Detect which cell encompasses the target text, then output its [x, y] center coordinate. 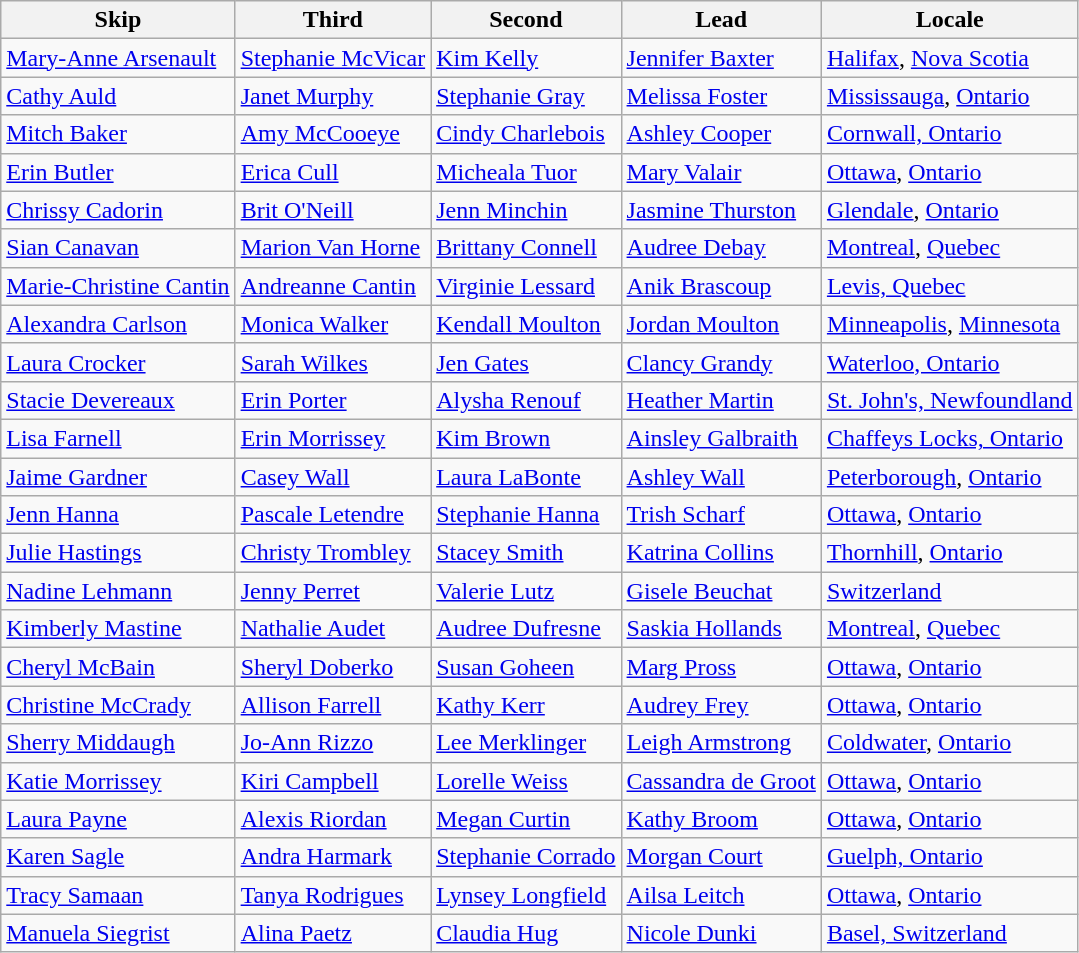
Allison Farrell [333, 705]
Nadine Lehmann [118, 591]
Marion Van Horne [333, 248]
Tracy Samaan [118, 895]
Kiri Campbell [333, 781]
Micheala Tuor [526, 172]
Waterloo, Ontario [950, 362]
Mary-Anne Arsenault [118, 58]
Kathy Kerr [526, 705]
Laura Crocker [118, 362]
Laura Payne [118, 819]
Audrey Frey [721, 705]
Karen Sagle [118, 857]
Stephanie Corrado [526, 857]
Marie-Christine Cantin [118, 286]
Jo-Ann Rizzo [333, 743]
Jenn Hanna [118, 515]
Stephanie McVicar [333, 58]
Jordan Moulton [721, 324]
Kim Brown [526, 438]
Ashley Wall [721, 477]
Chrissy Cadorin [118, 210]
Claudia Hug [526, 933]
Sarah Wilkes [333, 362]
Cheryl McBain [118, 667]
Kendall Moulton [526, 324]
Sherry Middaugh [118, 743]
Chaffeys Locks, Ontario [950, 438]
Guelph, Ontario [950, 857]
Pascale Letendre [333, 515]
Kimberly Mastine [118, 629]
Levis, Quebec [950, 286]
Katie Morrissey [118, 781]
Stacie Devereaux [118, 400]
Halifax, Nova Scotia [950, 58]
Amy McCooeye [333, 134]
Anik Brascoup [721, 286]
Basel, Switzerland [950, 933]
Saskia Hollands [721, 629]
Audree Debay [721, 248]
Sheryl Doberko [333, 667]
Casey Wall [333, 477]
Stacey Smith [526, 553]
Katrina Collins [721, 553]
Virginie Lessard [526, 286]
Lead [721, 20]
Cathy Auld [118, 96]
Sian Canavan [118, 248]
Christy Trombley [333, 553]
Megan Curtin [526, 819]
Audree Dufresne [526, 629]
Julie Hastings [118, 553]
Jaime Gardner [118, 477]
Stephanie Gray [526, 96]
Ailsa Leitch [721, 895]
Manuela Siegrist [118, 933]
Stephanie Hanna [526, 515]
Minneapolis, Minnesota [950, 324]
Alina Paetz [333, 933]
Janet Murphy [333, 96]
Ainsley Galbraith [721, 438]
Jennifer Baxter [721, 58]
Brittany Connell [526, 248]
Erica Cull [333, 172]
Alexandra Carlson [118, 324]
Skip [118, 20]
Jasmine Thurston [721, 210]
Switzerland [950, 591]
Nathalie Audet [333, 629]
Alysha Renouf [526, 400]
Cindy Charlebois [526, 134]
Erin Morrissey [333, 438]
Alexis Riordan [333, 819]
Marg Pross [721, 667]
Kim Kelly [526, 58]
Mary Valair [721, 172]
Coldwater, Ontario [950, 743]
Melissa Foster [721, 96]
Andreanne Cantin [333, 286]
Andra Harmark [333, 857]
Jenny Perret [333, 591]
Tanya Rodrigues [333, 895]
Peterborough, Ontario [950, 477]
Leigh Armstrong [721, 743]
Monica Walker [333, 324]
Valerie Lutz [526, 591]
Christine McCrady [118, 705]
Mississauga, Ontario [950, 96]
Morgan Court [721, 857]
Cassandra de Groot [721, 781]
Nicole Dunki [721, 933]
Trish Scharf [721, 515]
Kathy Broom [721, 819]
Ashley Cooper [721, 134]
Lynsey Longfield [526, 895]
Susan Goheen [526, 667]
Cornwall, Ontario [950, 134]
St. John's, Newfoundland [950, 400]
Gisele Beuchat [721, 591]
Third [333, 20]
Lisa Farnell [118, 438]
Glendale, Ontario [950, 210]
Lorelle Weiss [526, 781]
Heather Martin [721, 400]
Mitch Baker [118, 134]
Brit O'Neill [333, 210]
Erin Porter [333, 400]
Lee Merklinger [526, 743]
Jen Gates [526, 362]
Clancy Grandy [721, 362]
Thornhill, Ontario [950, 553]
Erin Butler [118, 172]
Laura LaBonte [526, 477]
Jenn Minchin [526, 210]
Locale [950, 20]
Second [526, 20]
